Find where the given text appears and provide that cell's center as [X, Y] coordinate. 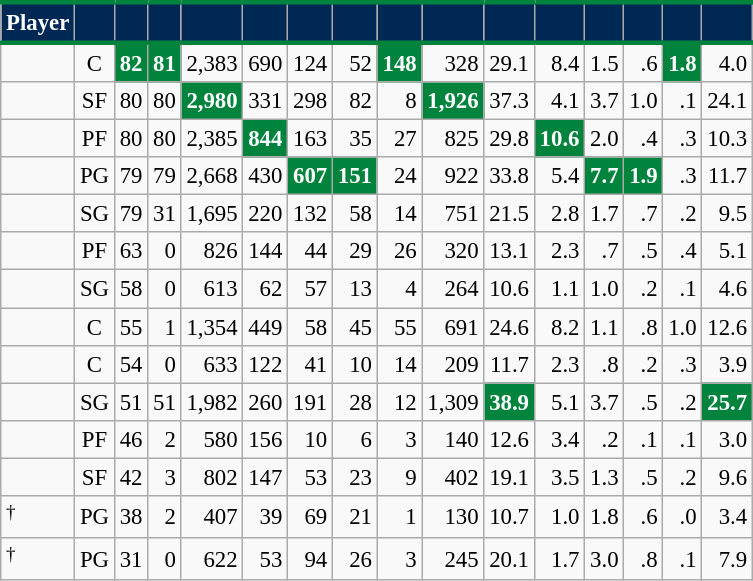
24 [400, 176]
691 [453, 327]
2,383 [212, 62]
45 [354, 327]
2,668 [212, 176]
21.5 [509, 214]
633 [212, 364]
38.9 [509, 402]
156 [266, 439]
130 [453, 517]
407 [212, 517]
19.1 [509, 477]
20.1 [509, 559]
151 [354, 176]
449 [266, 327]
23 [354, 477]
402 [453, 477]
1,309 [453, 402]
5.4 [559, 176]
260 [266, 402]
320 [453, 251]
25.7 [727, 402]
29 [354, 251]
6 [354, 439]
94 [310, 559]
7.9 [727, 559]
24.1 [727, 101]
37.3 [509, 101]
1.5 [604, 62]
1,982 [212, 402]
46 [130, 439]
826 [212, 251]
3.9 [727, 364]
2.0 [604, 139]
922 [453, 176]
122 [266, 364]
580 [212, 439]
.0 [682, 517]
690 [266, 62]
751 [453, 214]
62 [266, 289]
430 [266, 176]
4.6 [727, 289]
4.1 [559, 101]
328 [453, 62]
10.7 [509, 517]
1,695 [212, 214]
1.3 [604, 477]
27 [400, 139]
41 [310, 364]
3.5 [559, 477]
8.4 [559, 62]
124 [310, 62]
209 [453, 364]
7.7 [604, 176]
2,980 [212, 101]
10.3 [727, 139]
2,385 [212, 139]
2.8 [559, 214]
12 [400, 402]
38 [130, 517]
9 [400, 477]
298 [310, 101]
9.6 [727, 477]
844 [266, 139]
1,926 [453, 101]
613 [212, 289]
144 [266, 251]
264 [453, 289]
57 [310, 289]
4.0 [727, 62]
54 [130, 364]
29.8 [509, 139]
622 [212, 559]
24.6 [509, 327]
81 [164, 62]
9.5 [727, 214]
28 [354, 402]
607 [310, 176]
1,354 [212, 327]
33.8 [509, 176]
35 [354, 139]
21 [354, 517]
1.9 [644, 176]
29.1 [509, 62]
39 [266, 517]
132 [310, 214]
13 [354, 289]
191 [310, 402]
8.2 [559, 327]
802 [212, 477]
825 [453, 139]
Player [38, 22]
148 [400, 62]
331 [266, 101]
63 [130, 251]
4 [400, 289]
147 [266, 477]
42 [130, 477]
69 [310, 517]
8 [400, 101]
220 [266, 214]
13.1 [509, 251]
245 [453, 559]
52 [354, 62]
140 [453, 439]
163 [310, 139]
44 [310, 251]
